Output the [x, y] coordinate of the center of the cell containing the given text.  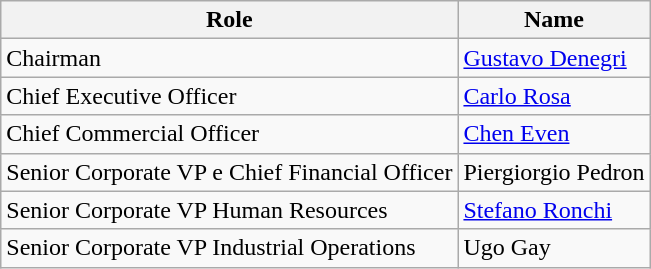
Stefano Ronchi [554, 210]
Senior Corporate VP Human Resources [230, 210]
Senior Corporate VP Industrial Operations [230, 248]
Chairman [230, 58]
Role [230, 20]
Name [554, 20]
Chief Commercial Officer [230, 134]
Gustavo Denegri [554, 58]
Chief Executive Officer [230, 96]
Piergiorgio Pedron [554, 172]
Ugo Gay [554, 248]
Carlo Rosa [554, 96]
Senior Corporate VP e Chief Financial Officer [230, 172]
Chen Even [554, 134]
